Capture the cell that displays the provided text and extract its (x, y) central coordinate. 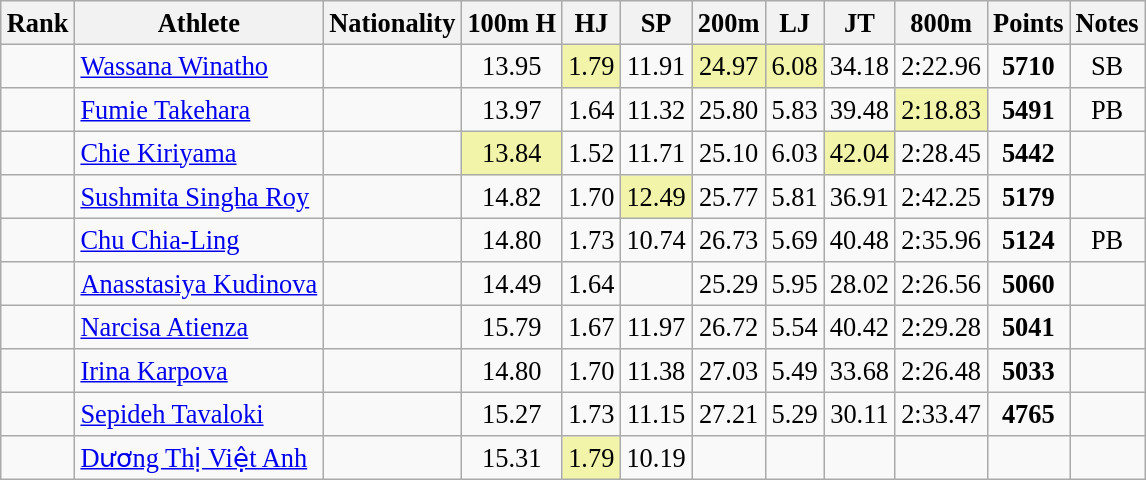
25.10 (729, 153)
SP (656, 22)
2:26.56 (941, 284)
Rank (38, 22)
15.27 (512, 414)
5.49 (794, 371)
13.84 (512, 153)
Nationality (392, 22)
2:33.47 (941, 414)
36.91 (860, 197)
28.02 (860, 284)
5491 (1028, 109)
4765 (1028, 414)
5.69 (794, 240)
Fumie Takehara (198, 109)
Points (1028, 22)
10.19 (656, 458)
LJ (794, 22)
2:35.96 (941, 240)
1.67 (591, 327)
5.29 (794, 414)
5179 (1028, 197)
Notes (1108, 22)
5124 (1028, 240)
11.15 (656, 414)
6.08 (794, 66)
SB (1108, 66)
33.68 (860, 371)
Sepideh Tavaloki (198, 414)
5442 (1028, 153)
40.42 (860, 327)
5.95 (794, 284)
2:22.96 (941, 66)
11.38 (656, 371)
11.71 (656, 153)
15.79 (512, 327)
800m (941, 22)
10.74 (656, 240)
Irina Karpova (198, 371)
2:42.25 (941, 197)
Dương Thị Việt Anh (198, 458)
42.04 (860, 153)
5033 (1028, 371)
13.95 (512, 66)
2:18.83 (941, 109)
25.80 (729, 109)
13.97 (512, 109)
14.82 (512, 197)
Chu Chia-Ling (198, 240)
39.48 (860, 109)
6.03 (794, 153)
100m H (512, 22)
HJ (591, 22)
5710 (1028, 66)
30.11 (860, 414)
Chie Kiriyama (198, 153)
5041 (1028, 327)
14.49 (512, 284)
12.49 (656, 197)
5.54 (794, 327)
Athlete (198, 22)
5.81 (794, 197)
Narcisa Atienza (198, 327)
2:28.45 (941, 153)
200m (729, 22)
Wassana Winatho (198, 66)
25.29 (729, 284)
JT (860, 22)
15.31 (512, 458)
2:26.48 (941, 371)
27.03 (729, 371)
24.97 (729, 66)
27.21 (729, 414)
26.72 (729, 327)
11.91 (656, 66)
26.73 (729, 240)
25.77 (729, 197)
40.48 (860, 240)
34.18 (860, 66)
5.83 (794, 109)
2:29.28 (941, 327)
5060 (1028, 284)
1.52 (591, 153)
11.97 (656, 327)
Anasstasiya Kudinova (198, 284)
Sushmita Singha Roy (198, 197)
11.32 (656, 109)
